Output the (x, y) coordinate of the center of the cell containing the given text.  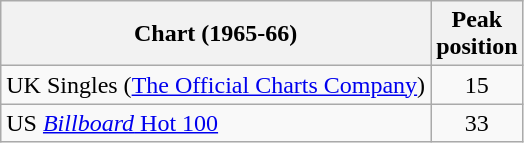
33 (477, 123)
US Billboard Hot 100 (216, 123)
Peakposition (477, 34)
UK Singles (The Official Charts Company) (216, 85)
Chart (1965-66) (216, 34)
15 (477, 85)
